Extract the [x, y] coordinate from the center of the cell holding the provided text.  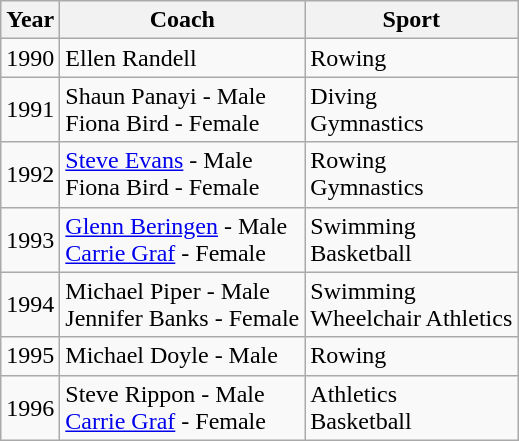
Michael Doyle - Male [182, 356]
1994 [30, 304]
Steve Rippon - Male Carrie Graf - Female [182, 408]
Swimming Basketball [412, 240]
Swimming Wheelchair Athletics [412, 304]
Coach [182, 20]
Steve Evans - Male Fiona Bird - Female [182, 174]
Rowing Gymnastics [412, 174]
1992 [30, 174]
Sport [412, 20]
Glenn Beringen - Male Carrie Graf - Female [182, 240]
1995 [30, 356]
Athletics Basketball [412, 408]
Year [30, 20]
1996 [30, 408]
Diving Gymnastics [412, 110]
Michael Piper - Male Jennifer Banks - Female [182, 304]
1993 [30, 240]
1991 [30, 110]
1990 [30, 58]
Shaun Panayi - Male Fiona Bird - Female [182, 110]
Ellen Randell [182, 58]
